Scan for the cell matching the given text and deliver its (X, Y) coordinate at center. 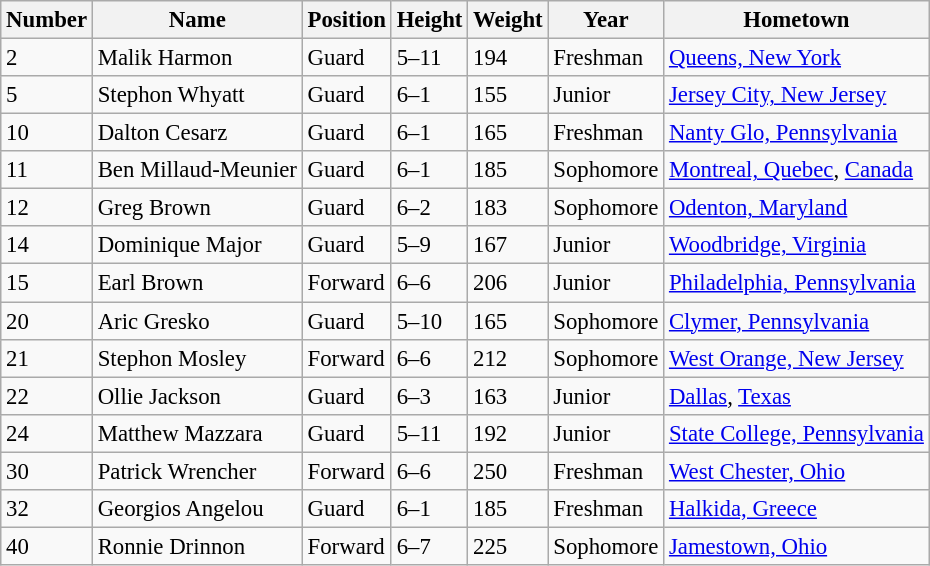
Stephon Mosley (197, 358)
14 (47, 245)
Montreal, Quebec, Canada (797, 170)
West Orange, New Jersey (797, 358)
Dallas, Texas (797, 396)
155 (508, 95)
Ronnie Drinnon (197, 546)
Jamestown, Ohio (797, 546)
Woodbridge, Virginia (797, 245)
Year (606, 20)
Matthew Mazzara (197, 433)
21 (47, 358)
Ben Millaud-Meunier (197, 170)
11 (47, 170)
5 (47, 95)
22 (47, 396)
32 (47, 509)
Name (197, 20)
12 (47, 208)
250 (508, 471)
Hometown (797, 20)
10 (47, 133)
Odenton, Maryland (797, 208)
2 (47, 58)
Halkida, Greece (797, 509)
40 (47, 546)
Ollie Jackson (197, 396)
Number (47, 20)
Weight (508, 20)
15 (47, 283)
State College, Pennsylvania (797, 433)
6–2 (429, 208)
Dalton Cesarz (197, 133)
Clymer, Pennsylvania (797, 321)
20 (47, 321)
Height (429, 20)
30 (47, 471)
West Chester, Ohio (797, 471)
5–10 (429, 321)
183 (508, 208)
Georgios Angelou (197, 509)
Nanty Glo, Pennsylvania (797, 133)
Stephon Whyatt (197, 95)
5–9 (429, 245)
Philadelphia, Pennsylvania (797, 283)
Malik Harmon (197, 58)
Patrick Wrencher (197, 471)
6–3 (429, 396)
Aric Gresko (197, 321)
Jersey City, New Jersey (797, 95)
Position (346, 20)
212 (508, 358)
192 (508, 433)
6–7 (429, 546)
206 (508, 283)
194 (508, 58)
Queens, New York (797, 58)
Earl Brown (197, 283)
24 (47, 433)
Dominique Major (197, 245)
225 (508, 546)
Greg Brown (197, 208)
167 (508, 245)
163 (508, 396)
